Detect which cell encompasses the target text, then output its [x, y] center coordinate. 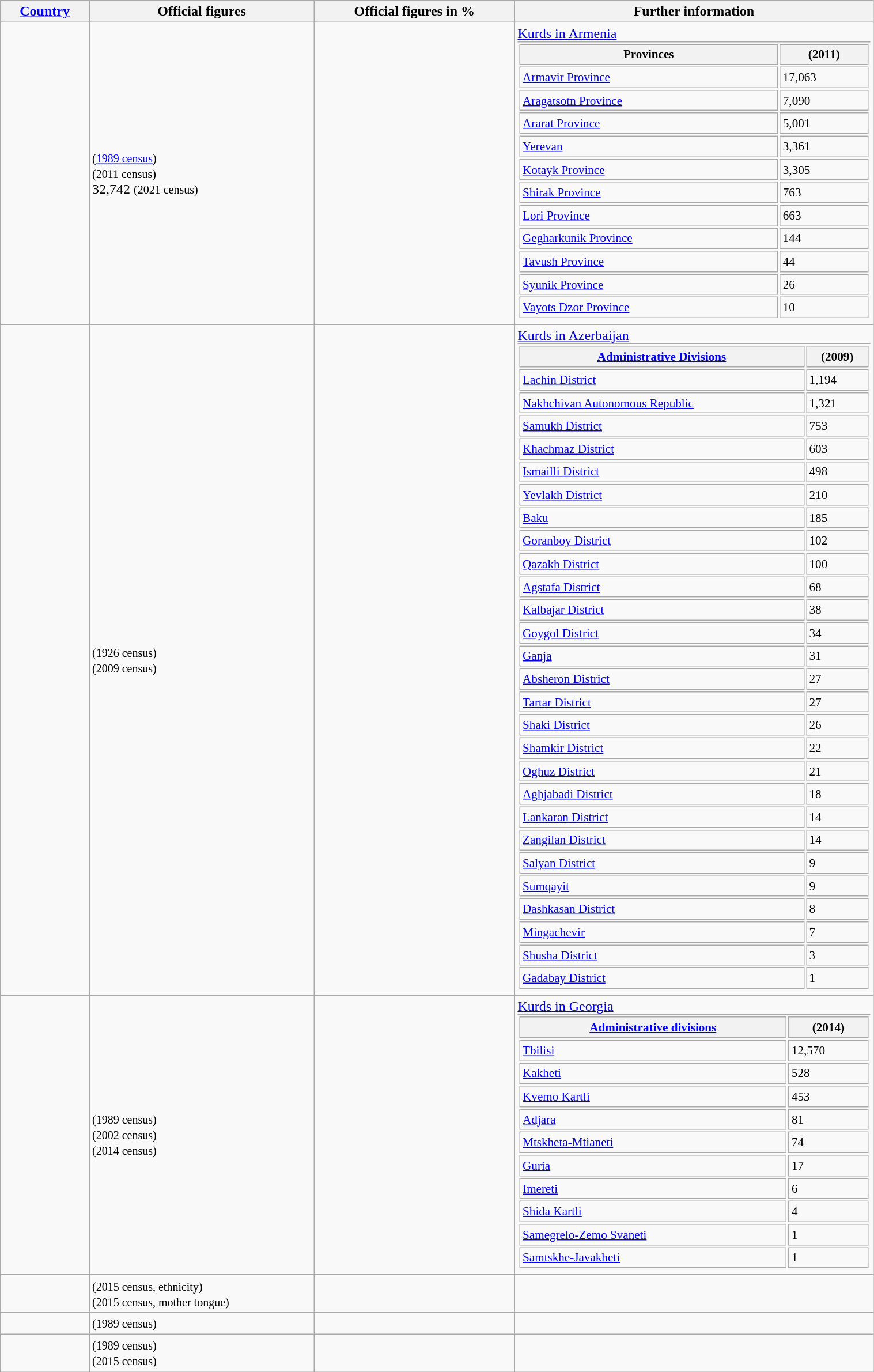
18 [838, 794]
22 [838, 748]
Official figures in % [415, 12]
Guria [653, 1165]
Kakheti [653, 1073]
7,090 [824, 100]
Samtskhe-Javakheti [653, 1257]
Agstafa District [661, 587]
663 [824, 216]
Dashkasan District [661, 909]
7 [838, 932]
10 [824, 308]
Ganja [661, 656]
3 [838, 955]
38 [838, 610]
Samegrelo-Zemo Svaneti [653, 1234]
Salyan District [661, 863]
3,361 [824, 146]
Adjara [653, 1119]
17,063 [824, 77]
Tavush Province [649, 262]
(1989 census) [202, 1323]
Aghjabadi District [661, 794]
498 [838, 471]
4 [828, 1211]
Khachmaz District [661, 448]
12,570 [828, 1050]
(2009) [838, 357]
Lori Province [649, 216]
Nakhchivan Autonomous Republic [661, 403]
17 [828, 1165]
Sumqayit [661, 886]
(1989 census) (2011 census)32,742 (2021 census) [202, 174]
Kotayk Province [649, 169]
Lachin District [661, 380]
Oghuz District [661, 771]
Kvemo Kartli [653, 1096]
21 [838, 771]
Shirak Province [649, 192]
Imereti [653, 1188]
753 [838, 425]
Baku [661, 517]
68 [838, 587]
210 [838, 494]
Syunik Province [649, 285]
Goygol District [661, 633]
74 [828, 1142]
Administrative Divisions [661, 357]
Yevlakh District [661, 494]
Absheron District [661, 679]
(1989 census) (2002 census) (2014 census) [202, 1135]
Qazakh District [661, 564]
Shida Kartli [653, 1211]
Shaki District [661, 725]
Goranboy District [661, 541]
Administrative divisions [653, 1027]
Mingachevir [661, 932]
Armavir Province [649, 77]
Ararat Province [649, 123]
Gegharkunik Province [649, 239]
44 [824, 262]
Kalbajar District [661, 610]
100 [838, 564]
3,305 [824, 169]
Samukh District [661, 425]
(2014) [828, 1027]
Further information [694, 12]
Zangilan District [661, 840]
Gadabay District [661, 978]
Shusha District [661, 955]
81 [828, 1119]
(2011) [824, 54]
Yerevan [649, 146]
528 [828, 1073]
Vayots Dzor Province [649, 308]
Tbilisi [653, 1050]
Tartar District [661, 702]
185 [838, 517]
34 [838, 633]
(1989 census) (2015 census) [202, 1353]
31 [838, 656]
453 [828, 1096]
603 [838, 448]
763 [824, 192]
Ismailli District [661, 471]
8 [838, 909]
102 [838, 541]
Shamkir District [661, 748]
Country [45, 12]
5,001 [824, 123]
(2015 census, ethnicity) (2015 census, mother tongue) [202, 1293]
Lankaran District [661, 817]
Mtskheta-Mtianeti [653, 1142]
6 [828, 1188]
144 [824, 239]
1,321 [838, 403]
(1926 census) (2009 census) [202, 660]
Official figures [202, 12]
Aragatsotn Province [649, 100]
Provinces [649, 54]
1,194 [838, 380]
